Identify which cell holds the provided text, then report its [x, y] central coordinate. 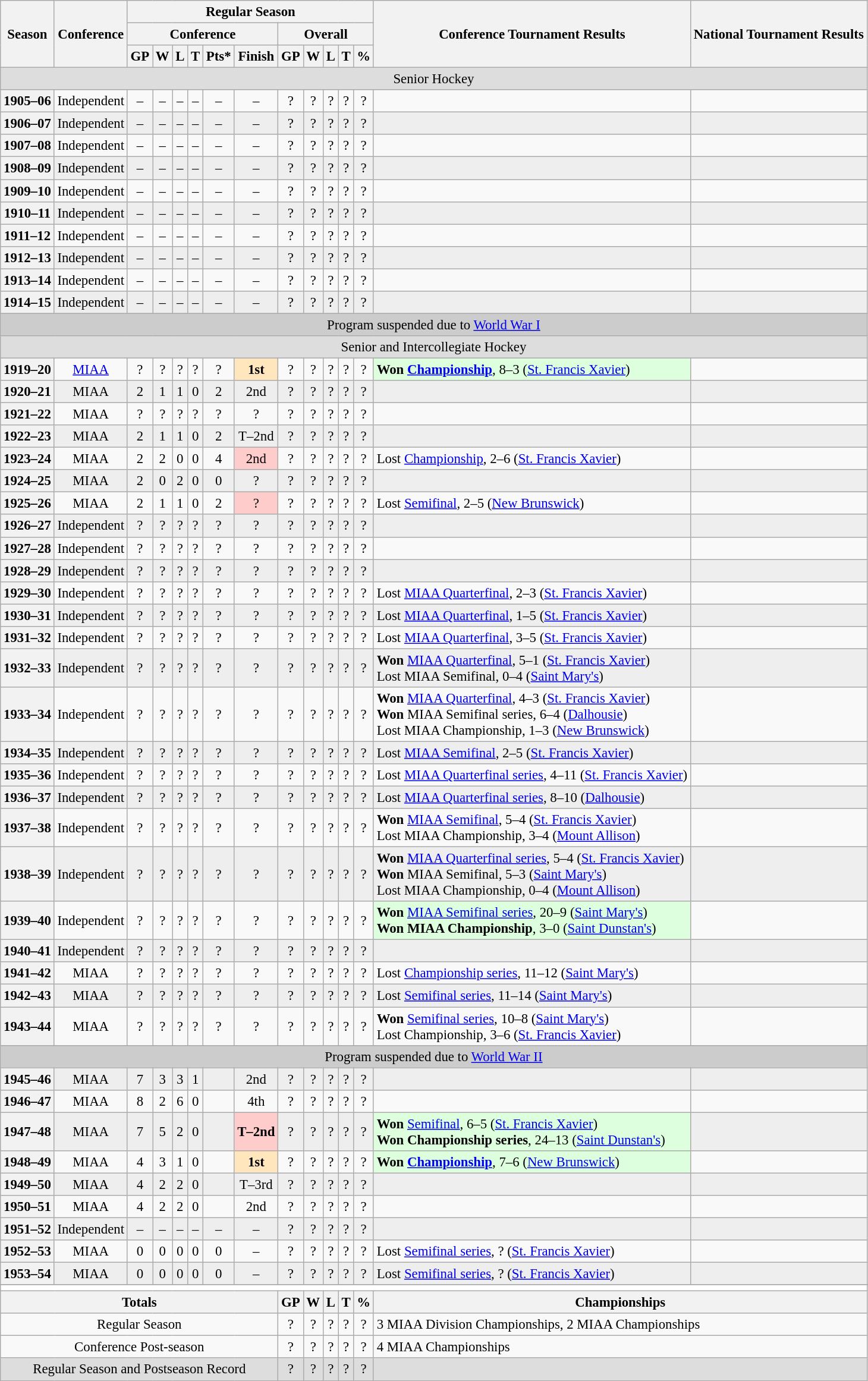
1952–53 [27, 1251]
Conference Tournament Results [532, 34]
1946–47 [27, 1101]
1951–52 [27, 1229]
1911–12 [27, 235]
1936–37 [27, 798]
Won Championship, 7–6 (New Brunswick) [532, 1162]
1905–06 [27, 101]
Season [27, 34]
1942–43 [27, 996]
3 MIAA Division Championships, 2 MIAA Championships [620, 1325]
1919–20 [27, 369]
Finish [256, 56]
1909–10 [27, 191]
4th [256, 1101]
1906–07 [27, 124]
Won Championship, 8–3 (St. Francis Xavier) [532, 369]
1920–21 [27, 392]
1914–15 [27, 303]
Overall [326, 34]
Won MIAA Quarterfinal series, 5–4 (St. Francis Xavier)Won MIAA Semifinal, 5–3 (Saint Mary's)Lost MIAA Championship, 0–4 (Mount Allison) [532, 874]
1925–26 [27, 504]
Lost MIAA Quarterfinal, 2–3 (St. Francis Xavier) [532, 593]
Won MIAA Quarterfinal, 5–1 (St. Francis Xavier)Lost MIAA Semifinal, 0–4 (Saint Mary's) [532, 668]
Lost MIAA Semifinal, 2–5 (St. Francis Xavier) [532, 753]
National Tournament Results [779, 34]
1910–11 [27, 213]
Program suspended due to World War II [434, 1056]
Won MIAA Quarterfinal, 4–3 (St. Francis Xavier)Won MIAA Semifinal series, 6–4 (Dalhousie)Lost MIAA Championship, 1–3 (New Brunswick) [532, 715]
1907–08 [27, 146]
1922–23 [27, 436]
Lost MIAA Quarterfinal, 3–5 (St. Francis Xavier) [532, 638]
Lost Semifinal, 2–5 (New Brunswick) [532, 504]
1908–09 [27, 168]
1926–27 [27, 526]
1940–41 [27, 951]
Regular Season and Postseason Record [139, 1370]
1924–25 [27, 481]
1932–33 [27, 668]
Won MIAA Semifinal series, 20–9 (Saint Mary's)Won MIAA Championship, 3–0 (Saint Dunstan's) [532, 920]
Lost Championship, 2–6 (St. Francis Xavier) [532, 459]
1945–46 [27, 1079]
1949–50 [27, 1184]
Lost Semifinal series, 11–14 (Saint Mary's) [532, 996]
Championships [620, 1303]
1935–36 [27, 775]
Won Semifinal series, 10–8 (Saint Mary's)Lost Championship, 3–6 (St. Francis Xavier) [532, 1026]
T–3rd [256, 1184]
Conference Post-season [139, 1347]
6 [180, 1101]
Won MIAA Semifinal, 5–4 (St. Francis Xavier)Lost MIAA Championship, 3–4 (Mount Allison) [532, 828]
1950–51 [27, 1207]
Lost MIAA Quarterfinal, 1–5 (St. Francis Xavier) [532, 615]
1923–24 [27, 459]
1939–40 [27, 920]
1943–44 [27, 1026]
1937–38 [27, 828]
8 [140, 1101]
Senior and Intercollegiate Hockey [434, 347]
5 [162, 1132]
1921–22 [27, 414]
Pts* [218, 56]
1941–42 [27, 973]
4 MIAA Championships [620, 1347]
1927–28 [27, 548]
1934–35 [27, 753]
1938–39 [27, 874]
1913–14 [27, 280]
1948–49 [27, 1162]
Senior Hockey [434, 79]
Totals [139, 1303]
1929–30 [27, 593]
1930–31 [27, 615]
Won Semifinal, 6–5 (St. Francis Xavier)Won Championship series, 24–13 (Saint Dunstan's) [532, 1132]
Program suspended due to World War I [434, 325]
1953–54 [27, 1274]
1912–13 [27, 257]
1928–29 [27, 571]
1933–34 [27, 715]
Lost Championship series, 11–12 (Saint Mary's) [532, 973]
1947–48 [27, 1132]
1931–32 [27, 638]
Lost MIAA Quarterfinal series, 8–10 (Dalhousie) [532, 798]
Lost MIAA Quarterfinal series, 4–11 (St. Francis Xavier) [532, 775]
